Search for the cell housing the specified text and yield its (x, y) center coordinate. 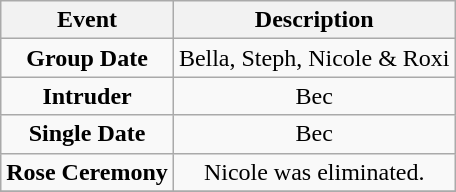
Nicole was eliminated. (314, 172)
Description (314, 20)
Rose Ceremony (88, 172)
Intruder (88, 96)
Event (88, 20)
Single Date (88, 134)
Group Date (88, 58)
Bella, Steph, Nicole & Roxi (314, 58)
